Provide the [x, y] coordinate of the cell's center where the given text is located.  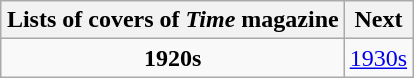
1920s [172, 58]
1930s [378, 58]
Lists of covers of Time magazine [172, 20]
Next [378, 20]
